From the cell containing the given text, extract its center point as [x, y] coordinate. 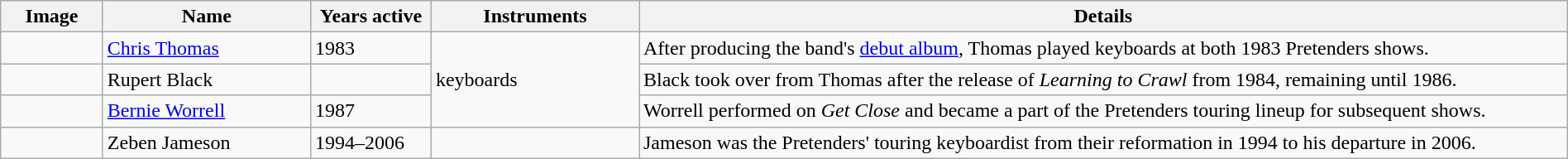
Rupert Black [207, 79]
Instruments [534, 17]
Image [52, 17]
Bernie Worrell [207, 111]
After producing the band's debut album, Thomas played keyboards at both 1983 Pretenders shows. [1103, 48]
Chris Thomas [207, 48]
Worrell performed on Get Close and became a part of the Pretenders touring lineup for subsequent shows. [1103, 111]
Zeben Jameson [207, 142]
keyboards [534, 79]
1983 [370, 48]
1994–2006 [370, 142]
Black took over from Thomas after the release of Learning to Crawl from 1984, remaining until 1986. [1103, 79]
Jameson was the Pretenders' touring keyboardist from their reformation in 1994 to his departure in 2006. [1103, 142]
Name [207, 17]
Details [1103, 17]
Years active [370, 17]
1987 [370, 111]
